Determine the [x, y] coordinate at the center of the cell enclosing the given text.  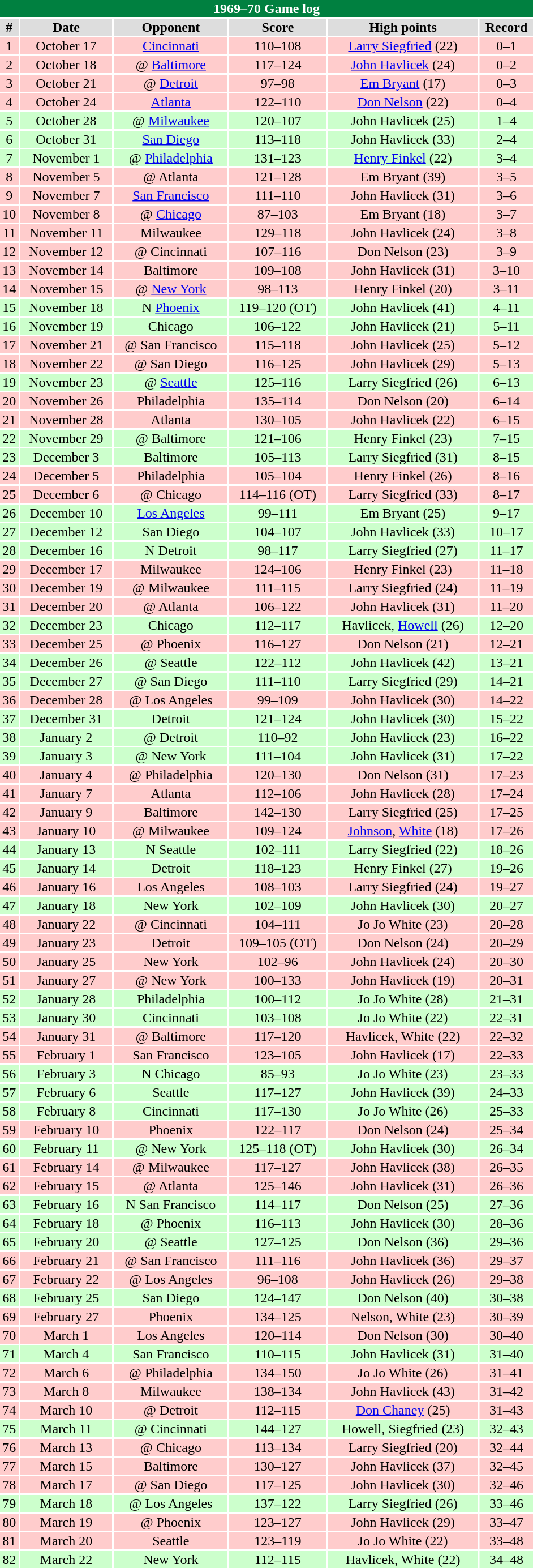
January 18 [67, 905]
73 [9, 1391]
7 [9, 158]
50 [9, 962]
29–36 [506, 1242]
January 2 [67, 737]
29–37 [506, 1261]
14–22 [506, 700]
14–21 [506, 681]
Em Bryant (18) [403, 214]
November 28 [67, 420]
December 12 [67, 532]
October 24 [67, 102]
11–17 [506, 550]
March 13 [67, 1447]
February 16 [67, 1204]
John Havlicek (22) [403, 420]
13–21 [506, 663]
January 9 [67, 812]
104–111 [278, 924]
18 [9, 364]
35 [9, 681]
1969–70 Game log [266, 8]
122–112 [278, 663]
9–17 [506, 513]
30 [9, 588]
8 [9, 177]
3–6 [506, 195]
26–35 [506, 1167]
142–130 [278, 812]
66 [9, 1261]
100–112 [278, 999]
January 3 [67, 756]
John Havlicek (38) [403, 1167]
121–124 [278, 719]
January 7 [67, 793]
17 [9, 345]
October 28 [67, 121]
John Havlicek (28) [403, 793]
40 [9, 775]
Don Nelson (22) [403, 102]
February 11 [67, 1148]
February 15 [67, 1186]
49 [9, 943]
Larry Siegfried (29) [403, 681]
6 [9, 139]
53 [9, 1018]
24 [9, 476]
137–122 [278, 1503]
Jo Jo White (28) [403, 999]
110–115 [278, 1354]
October 21 [67, 83]
11–18 [506, 569]
48 [9, 924]
March 22 [67, 1560]
32–44 [506, 1447]
Don Nelson (30) [403, 1335]
John Havlicek (17) [403, 1055]
55 [9, 1055]
120–130 [278, 775]
November 1 [67, 158]
6–13 [506, 382]
52 [9, 999]
John Havlicek (39) [403, 1092]
January 16 [67, 887]
125–116 [278, 382]
123–105 [278, 1055]
44 [9, 849]
81 [9, 1541]
117–120 [278, 1036]
26 [9, 513]
November 18 [67, 307]
114–116 (OT) [278, 494]
109–124 [278, 831]
20–29 [506, 943]
January 25 [67, 962]
12 [9, 251]
16 [9, 326]
December 25 [67, 644]
February 1 [67, 1055]
99–111 [278, 513]
Don Nelson (31) [403, 775]
January 27 [67, 980]
51 [9, 980]
121–106 [278, 438]
46 [9, 887]
25 [9, 494]
130–105 [278, 420]
March 8 [67, 1391]
February 14 [67, 1167]
31–42 [506, 1391]
7–15 [506, 438]
December 17 [67, 569]
28–36 [506, 1223]
30–40 [506, 1335]
20–28 [506, 924]
76 [9, 1447]
Don Nelson (36) [403, 1242]
115–118 [278, 345]
8–17 [506, 494]
December 27 [67, 681]
58 [9, 1111]
6–14 [506, 401]
72 [9, 1373]
2 [9, 65]
32–45 [506, 1466]
January 31 [67, 1036]
John Havlicek (23) [403, 737]
129–118 [278, 233]
32–43 [506, 1429]
11–20 [506, 606]
3–4 [506, 158]
36 [9, 700]
34–48 [506, 1560]
20 [9, 401]
Henry Finkel (26) [403, 476]
14 [9, 289]
10 [9, 214]
John Havlicek (37) [403, 1466]
0–4 [506, 102]
97–98 [278, 83]
5–11 [506, 326]
23 [9, 457]
124–106 [278, 569]
75 [9, 1429]
112–106 [278, 793]
29 [9, 569]
69 [9, 1317]
107–116 [278, 251]
John Havlicek (36) [403, 1261]
111–116 [278, 1261]
21 [9, 420]
December 6 [67, 494]
Howell, Siegfried (23) [403, 1429]
January 4 [67, 775]
31–43 [506, 1410]
November 22 [67, 364]
32 [9, 625]
3–9 [506, 251]
79 [9, 1503]
109–105 (OT) [278, 943]
3–7 [506, 214]
17–26 [506, 831]
February 18 [67, 1223]
121–128 [278, 177]
102–111 [278, 849]
77 [9, 1466]
19–27 [506, 887]
116–125 [278, 364]
Don Nelson (40) [403, 1298]
November 12 [67, 251]
117–124 [278, 65]
November 26 [67, 401]
Larry Siegfried (33) [403, 494]
108–103 [278, 887]
113–134 [278, 1447]
December 20 [67, 606]
March 17 [67, 1485]
Johnson, White (18) [403, 831]
November 14 [67, 270]
0–3 [506, 83]
26–34 [506, 1148]
Record [506, 27]
64 [9, 1223]
65 [9, 1242]
71 [9, 1354]
100–133 [278, 980]
5–12 [506, 345]
March 4 [67, 1354]
47 [9, 905]
13 [9, 270]
Henry Finkel (22) [403, 158]
110–92 [278, 737]
February 27 [67, 1317]
19–26 [506, 868]
0–1 [506, 46]
20–31 [506, 980]
10–17 [506, 532]
November 29 [67, 438]
138–134 [278, 1391]
82 [9, 1560]
8–15 [506, 457]
N Detroit [171, 550]
33–47 [506, 1522]
123–119 [278, 1541]
135–114 [278, 401]
22–32 [506, 1036]
60 [9, 1148]
November 23 [67, 382]
32–46 [506, 1485]
98–113 [278, 289]
January 23 [67, 943]
17–23 [506, 775]
17–25 [506, 812]
102–96 [278, 962]
November 11 [67, 233]
33–48 [506, 1541]
November 15 [67, 289]
28 [9, 550]
19 [9, 382]
42 [9, 812]
15 [9, 307]
John Havlicek (21) [403, 326]
124–147 [278, 1298]
Nelson, White (23) [403, 1317]
February 21 [67, 1261]
February 22 [67, 1279]
N Phoenix [171, 307]
61 [9, 1167]
December 19 [67, 588]
Larry Siegfried (20) [403, 1447]
96–108 [278, 1279]
105–104 [278, 476]
102–109 [278, 905]
0–2 [506, 65]
20–27 [506, 905]
130–127 [278, 1466]
80 [9, 1522]
103–108 [278, 1018]
John Havlicek (19) [403, 980]
117–130 [278, 1111]
45 [9, 868]
25–34 [506, 1130]
20–30 [506, 962]
January 28 [67, 999]
127–125 [278, 1242]
31–41 [506, 1373]
Havlicek, Howell (26) [403, 625]
43 [9, 831]
105–113 [278, 457]
63 [9, 1204]
22 [9, 438]
22–33 [506, 1055]
Don Nelson (21) [403, 644]
3–10 [506, 270]
Score [278, 27]
109–108 [278, 270]
18–26 [506, 849]
113–118 [278, 139]
37 [9, 719]
110–108 [278, 46]
125–118 (OT) [278, 1148]
120–107 [278, 121]
John Havlicek (26) [403, 1279]
March 10 [67, 1410]
Larry Siegfried (31) [403, 457]
134–125 [278, 1317]
59 [9, 1130]
104–107 [278, 532]
2–4 [506, 139]
39 [9, 756]
4 [9, 102]
12–20 [506, 625]
November 8 [67, 214]
March 15 [67, 1466]
6–15 [506, 420]
54 [9, 1036]
March 11 [67, 1429]
111–115 [278, 588]
Larry Siegfried (27) [403, 550]
99–109 [278, 700]
33–46 [506, 1503]
N San Francisco [171, 1204]
Henry Finkel (20) [403, 289]
17–22 [506, 756]
John Havlicek (41) [403, 307]
116–113 [278, 1223]
144–127 [278, 1429]
62 [9, 1186]
February 3 [67, 1074]
30–39 [506, 1317]
Don Nelson (20) [403, 401]
57 [9, 1092]
# [9, 27]
30–38 [506, 1298]
11 [9, 233]
25–33 [506, 1111]
1–4 [506, 121]
John Havlicek (42) [403, 663]
120–114 [278, 1335]
11–19 [506, 588]
Larry Siegfried (25) [403, 812]
Date [67, 27]
October 17 [67, 46]
74 [9, 1410]
N Chicago [171, 1074]
23–33 [506, 1074]
3 [9, 83]
December 5 [67, 476]
118–123 [278, 868]
March 6 [67, 1373]
3–11 [506, 289]
February 6 [67, 1092]
12–21 [506, 644]
87–103 [278, 214]
114–117 [278, 1204]
119–120 (OT) [278, 307]
December 10 [67, 513]
October 31 [67, 139]
21–31 [506, 999]
31 [9, 606]
70 [9, 1335]
1 [9, 46]
134–150 [278, 1373]
41 [9, 793]
8–16 [506, 476]
January 13 [67, 849]
March 1 [67, 1335]
24–33 [506, 1092]
October 18 [67, 65]
November 5 [67, 177]
November 19 [67, 326]
March 19 [67, 1522]
December 26 [67, 663]
N Seattle [171, 849]
78 [9, 1485]
December 3 [67, 457]
Henry Finkel (27) [403, 868]
November 21 [67, 345]
March 18 [67, 1503]
Em Bryant (39) [403, 177]
56 [9, 1074]
125–146 [278, 1186]
29–38 [506, 1279]
December 23 [67, 625]
34 [9, 663]
31–40 [506, 1354]
March 20 [67, 1541]
16–22 [506, 737]
December 28 [67, 700]
131–123 [278, 158]
Don Nelson (23) [403, 251]
116–127 [278, 644]
122–117 [278, 1130]
January 30 [67, 1018]
9 [9, 195]
January 22 [67, 924]
33 [9, 644]
15–22 [506, 719]
27–36 [506, 1204]
February 20 [67, 1242]
22–31 [506, 1018]
Don Chaney (25) [403, 1410]
3–5 [506, 177]
Em Bryant (17) [403, 83]
Opponent [171, 27]
123–127 [278, 1522]
67 [9, 1279]
January 10 [67, 831]
111–104 [278, 756]
98–117 [278, 550]
High points [403, 27]
68 [9, 1298]
November 7 [67, 195]
4–11 [506, 307]
December 31 [67, 719]
17–24 [506, 793]
January 14 [67, 868]
26–36 [506, 1186]
5 [9, 121]
December 16 [67, 550]
122–110 [278, 102]
February 8 [67, 1111]
Don Nelson (25) [403, 1204]
85–93 [278, 1074]
117–125 [278, 1485]
5–13 [506, 364]
John Havlicek (43) [403, 1391]
27 [9, 532]
February 25 [67, 1298]
3–8 [506, 233]
38 [9, 737]
Em Bryant (25) [403, 513]
February 10 [67, 1130]
112–117 [278, 625]
